Output the (x, y) coordinate of the center of the cell containing the given text.  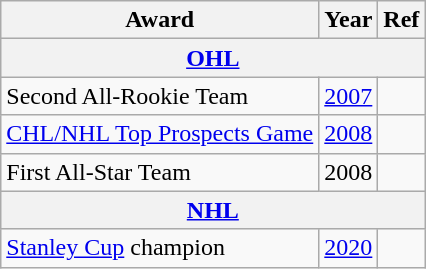
2007 (348, 96)
First All-Star Team (160, 172)
Ref (402, 20)
Award (160, 20)
Year (348, 20)
CHL/NHL Top Prospects Game (160, 134)
OHL (213, 58)
Stanley Cup champion (160, 248)
2020 (348, 248)
NHL (213, 210)
Second All-Rookie Team (160, 96)
